Detect which cell encompasses the target text, then output its (x, y) center coordinate. 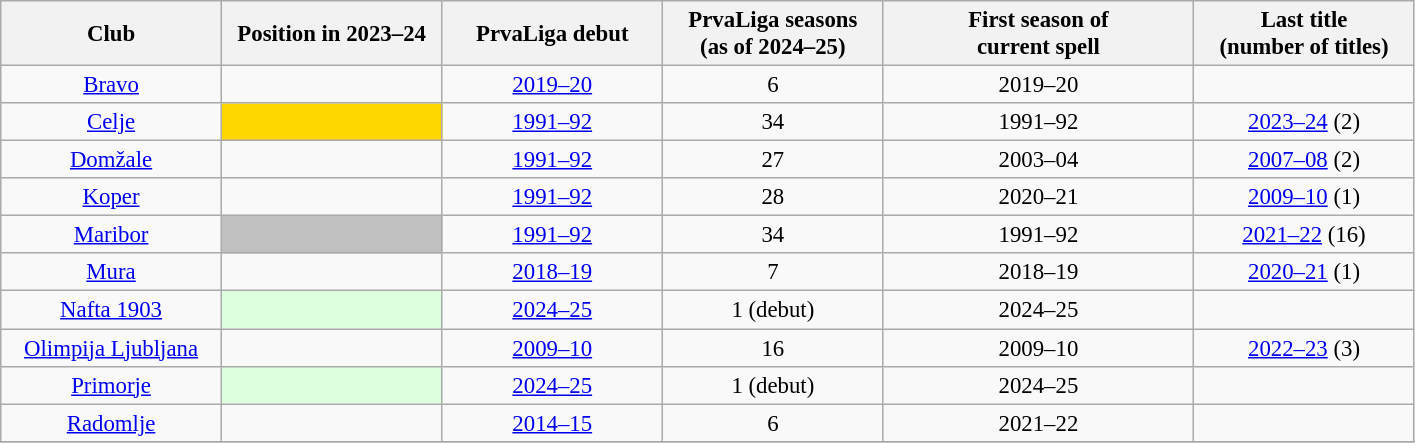
Bravo (112, 85)
2021–22 (16) (1304, 235)
Position in 2023–24 (332, 34)
2014–15 (552, 423)
7 (774, 273)
Olimpija Ljubljana (112, 348)
2020–21 (1038, 197)
2003–04 (1038, 160)
Maribor (112, 235)
Club (112, 34)
2020–21 (1) (1304, 273)
16 (774, 348)
Last title(number of titles) (1304, 34)
2023–24 (2) (1304, 122)
Celje (112, 122)
PrvaLiga seasons(as of 2024–25) (774, 34)
Primorje (112, 385)
2021–22 (1038, 423)
First season ofcurrent spell (1038, 34)
Radomlje (112, 423)
PrvaLiga debut (552, 34)
Domžale (112, 160)
Koper (112, 197)
2022–23 (3) (1304, 348)
2007–08 (2) (1304, 160)
28 (774, 197)
Nafta 1903 (112, 310)
Mura (112, 273)
27 (774, 160)
2009–10 (1) (1304, 197)
